Determine the [x, y] coordinate at the center of the cell enclosing the given text.  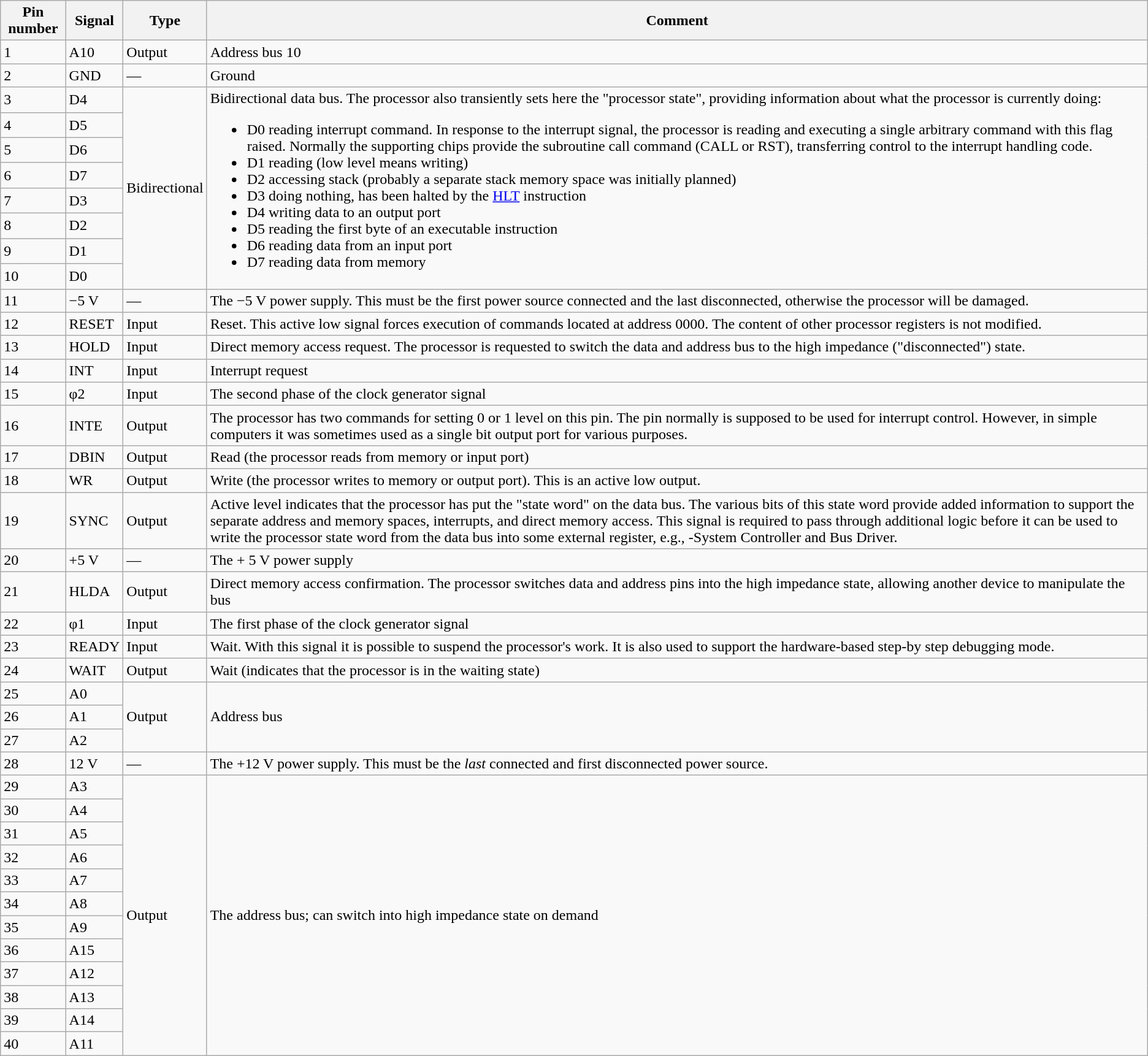
33 [33, 880]
23 [33, 647]
1 [33, 52]
Address bus [677, 717]
Wait. With this signal it is possible to suspend the processor's work. It is also used to support the hardware-based step-by step debugging mode. [677, 647]
A3 [94, 787]
A6 [94, 857]
31 [33, 833]
Interrupt request [677, 370]
Address bus 10 [677, 52]
HLDA [94, 592]
32 [33, 857]
D7 [94, 175]
SYNC [94, 520]
A4 [94, 810]
Ground [677, 75]
D1 [94, 251]
19 [33, 520]
A10 [94, 52]
A1 [94, 717]
35 [33, 927]
2 [33, 75]
DBIN [94, 457]
READY [94, 647]
Pin number [33, 21]
D2 [94, 226]
D4 [94, 99]
INTE [94, 426]
34 [33, 903]
22 [33, 624]
36 [33, 951]
37 [33, 974]
21 [33, 592]
A2 [94, 740]
39 [33, 1020]
The first phase of the clock generator signal [677, 624]
12 [33, 324]
8 [33, 226]
11 [33, 300]
Signal [94, 21]
D0 [94, 276]
GND [94, 75]
30 [33, 810]
13 [33, 347]
A7 [94, 880]
A11 [94, 1044]
4 [33, 125]
Bidirectional [165, 188]
16 [33, 426]
12 V [94, 763]
15 [33, 394]
D3 [94, 200]
38 [33, 997]
D6 [94, 150]
28 [33, 763]
40 [33, 1044]
Write (the processor writes to memory or output port). This is an active low output. [677, 480]
+5 V [94, 561]
A14 [94, 1020]
A8 [94, 903]
20 [33, 561]
RESET [94, 324]
−5 V [94, 300]
HOLD [94, 347]
18 [33, 480]
A12 [94, 974]
The +12 V power supply. This must be the last connected and first disconnected power source. [677, 763]
Wait (indicates that the processor is in the waiting state) [677, 670]
The −5 V power supply. This must be the first power source connected and the last disconnected, otherwise the processor will be damaged. [677, 300]
10 [33, 276]
A15 [94, 951]
Direct memory access request. The processor is requested to switch the data and address bus to the high impedance ("disconnected") state. [677, 347]
Reset. This active low signal forces execution of commands located at address 0000. The content of other processor registers is not modified. [677, 324]
D5 [94, 125]
INT [94, 370]
17 [33, 457]
A5 [94, 833]
The second phase of the clock generator signal [677, 394]
The + 5 V power supply [677, 561]
3 [33, 99]
5 [33, 150]
6 [33, 175]
WR [94, 480]
Comment [677, 21]
φ2 [94, 394]
Type [165, 21]
24 [33, 670]
25 [33, 694]
φ1 [94, 624]
Read (the processor reads from memory or input port) [677, 457]
29 [33, 787]
The address bus; can switch into high impedance state on demand [677, 915]
9 [33, 251]
WAIT [94, 670]
A13 [94, 997]
14 [33, 370]
A9 [94, 927]
26 [33, 717]
7 [33, 200]
27 [33, 740]
A0 [94, 694]
